Pinpoint the cell where the given text exists, returning its (x, y) midpoint coordinate. 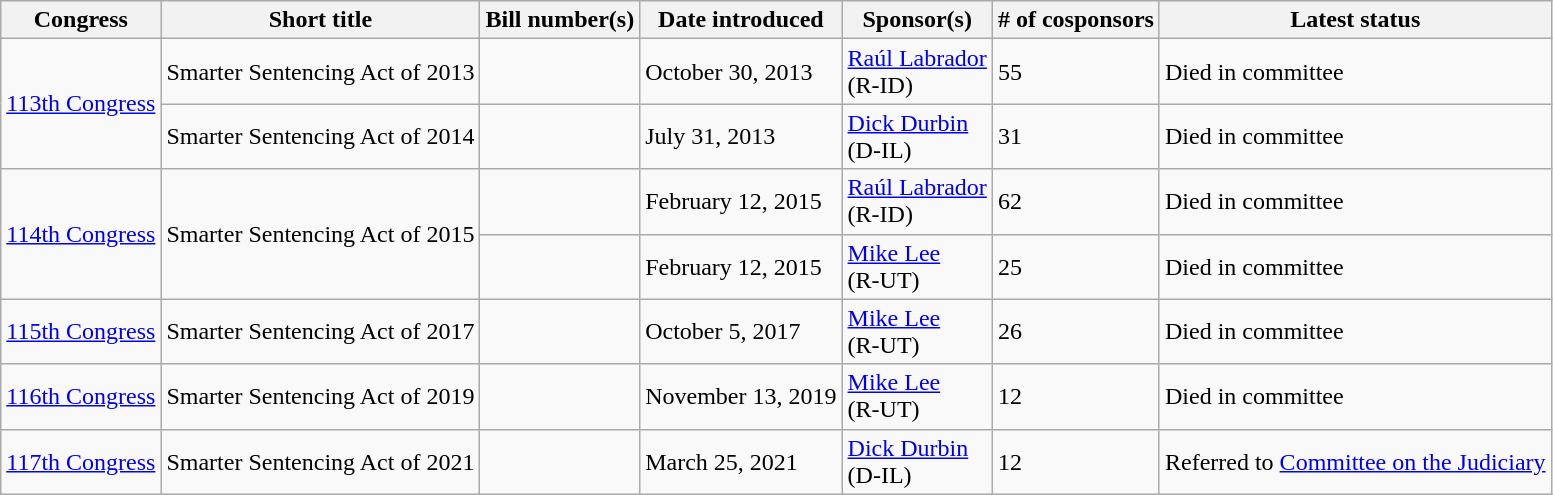
Smarter Sentencing Act of 2019 (320, 396)
# of cosponsors (1076, 20)
October 5, 2017 (741, 332)
113th Congress (81, 104)
Referred to Committee on the Judiciary (1355, 462)
July 31, 2013 (741, 136)
Short title (320, 20)
March 25, 2021 (741, 462)
115th Congress (81, 332)
114th Congress (81, 234)
55 (1076, 72)
Sponsor(s) (917, 20)
31 (1076, 136)
Latest status (1355, 20)
Bill number(s) (560, 20)
Smarter Sentencing Act of 2015 (320, 234)
Smarter Sentencing Act of 2013 (320, 72)
Smarter Sentencing Act of 2021 (320, 462)
Smarter Sentencing Act of 2017 (320, 332)
Smarter Sentencing Act of 2014 (320, 136)
November 13, 2019 (741, 396)
25 (1076, 266)
Congress (81, 20)
117th Congress (81, 462)
26 (1076, 332)
Date introduced (741, 20)
October 30, 2013 (741, 72)
62 (1076, 202)
116th Congress (81, 396)
